Extract the (x, y) coordinate from the center of the cell holding the provided text.  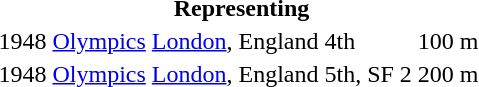
Olympics (99, 41)
4th (368, 41)
London, England (235, 41)
